Provide the (X, Y) coordinate of the cell's center where the given text is located.  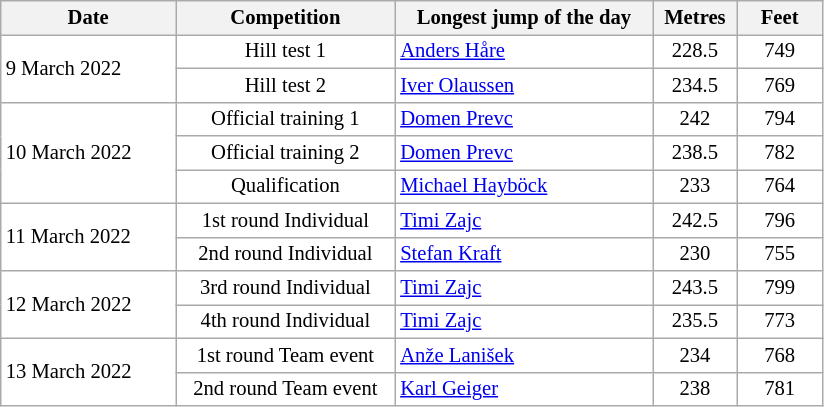
235.5 (694, 321)
2nd round Individual (286, 254)
3rd round Individual (286, 287)
Stefan Kraft (524, 254)
1st round Team event (286, 355)
Longest jump of the day (524, 17)
Metres (694, 17)
773 (780, 321)
9 March 2022 (88, 68)
Karl Geiger (524, 389)
799 (780, 287)
2nd round Team event (286, 389)
Hill test 1 (286, 51)
796 (780, 220)
781 (780, 389)
Anže Lanišek (524, 355)
Anders Håre (524, 51)
12 March 2022 (88, 304)
1st round Individual (286, 220)
Official training 2 (286, 153)
238.5 (694, 153)
10 March 2022 (88, 152)
794 (780, 119)
242 (694, 119)
Official training 1 (286, 119)
769 (780, 85)
228.5 (694, 51)
234.5 (694, 85)
238 (694, 389)
Michael Hayböck (524, 186)
234 (694, 355)
768 (780, 355)
Feet (780, 17)
Iver Olaussen (524, 85)
230 (694, 254)
243.5 (694, 287)
Date (88, 17)
Hill test 2 (286, 85)
782 (780, 153)
11 March 2022 (88, 237)
755 (780, 254)
4th round Individual (286, 321)
242.5 (694, 220)
764 (780, 186)
Qualification (286, 186)
13 March 2022 (88, 372)
233 (694, 186)
Competition (286, 17)
749 (780, 51)
